Pinpoint the cell where the given text exists, returning its (X, Y) midpoint coordinate. 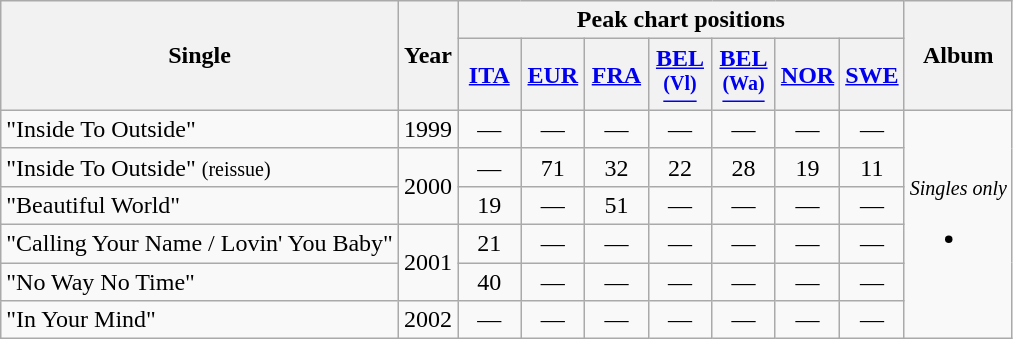
Year (428, 56)
21 (490, 244)
"Inside To Outside" (reissue) (200, 167)
11 (872, 167)
ITA (490, 75)
EUR (553, 75)
"Beautiful World" (200, 205)
BEL(Vl) (680, 75)
2000 (428, 186)
28 (744, 167)
40 (490, 282)
71 (553, 167)
51 (617, 205)
NOR (807, 75)
Album (958, 56)
Single (200, 56)
SWE (872, 75)
"Inside To Outside" (200, 129)
"No Way No Time" (200, 282)
2001 (428, 263)
"Calling Your Name / Lovin' You Baby" (200, 244)
BEL(Wa) (744, 75)
"In Your Mind" (200, 320)
Singles only (958, 224)
Peak chart positions (682, 20)
22 (680, 167)
32 (617, 167)
1999 (428, 129)
FRA (617, 75)
2002 (428, 320)
